For the text-containing cell, return its midpoint in [X, Y] coordinate format. 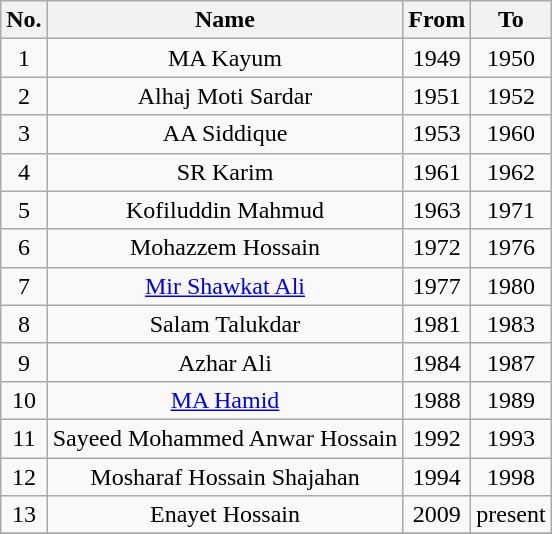
1950 [511, 58]
Enayet Hossain [225, 515]
Mosharaf Hossain Shajahan [225, 477]
1998 [511, 477]
1952 [511, 96]
1989 [511, 400]
1980 [511, 286]
1 [24, 58]
1962 [511, 172]
1988 [437, 400]
7 [24, 286]
1992 [437, 438]
1963 [437, 210]
9 [24, 362]
1983 [511, 324]
11 [24, 438]
13 [24, 515]
1981 [437, 324]
MA Hamid [225, 400]
2 [24, 96]
present [511, 515]
Sayeed Mohammed Anwar Hossain [225, 438]
Name [225, 20]
8 [24, 324]
2009 [437, 515]
1951 [437, 96]
AA Siddique [225, 134]
6 [24, 248]
1987 [511, 362]
1949 [437, 58]
Kofiluddin Mahmud [225, 210]
Azhar Ali [225, 362]
1977 [437, 286]
From [437, 20]
Mohazzem Hossain [225, 248]
4 [24, 172]
Mir Shawkat Ali [225, 286]
MA Kayum [225, 58]
10 [24, 400]
1960 [511, 134]
1994 [437, 477]
No. [24, 20]
1972 [437, 248]
1961 [437, 172]
12 [24, 477]
1984 [437, 362]
1993 [511, 438]
Alhaj Moti Sardar [225, 96]
1953 [437, 134]
3 [24, 134]
1971 [511, 210]
1976 [511, 248]
Salam Talukdar [225, 324]
To [511, 20]
5 [24, 210]
SR Karim [225, 172]
